Provide the (X, Y) coordinate of the cell's center where the given text is located.  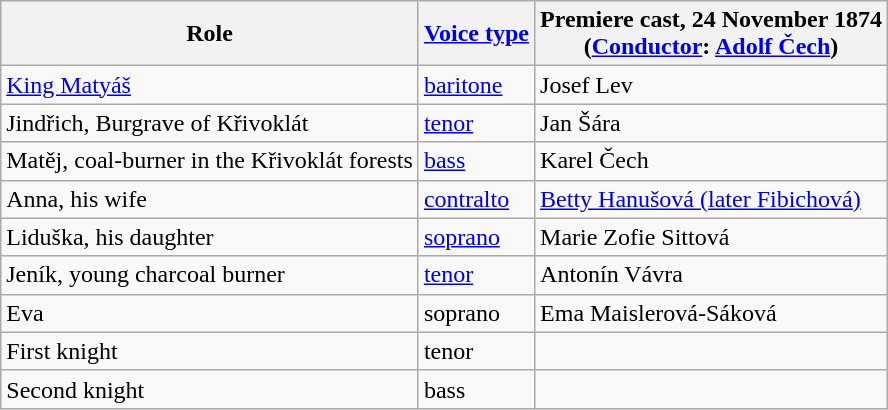
Karel Čech (712, 161)
Antonín Vávra (712, 275)
Jeník, young charcoal burner (210, 275)
Marie Zofie Sittová (712, 237)
Jan Šára (712, 123)
Betty Hanušová (later Fibichová) (712, 199)
Voice type (476, 34)
Liduška, his daughter (210, 237)
Second knight (210, 389)
Josef Lev (712, 85)
Anna, his wife (210, 199)
baritone (476, 85)
King Matyáš (210, 85)
Premiere cast, 24 November 1874(Conductor: Adolf Čech) (712, 34)
Ema Maislerová-Sáková (712, 313)
Jindřich, Burgrave of Křivoklát (210, 123)
Role (210, 34)
contralto (476, 199)
Eva (210, 313)
First knight (210, 351)
Matěj, coal-burner in the Křivoklát forests (210, 161)
